From the cell containing the given text, extract its center point as [x, y] coordinate. 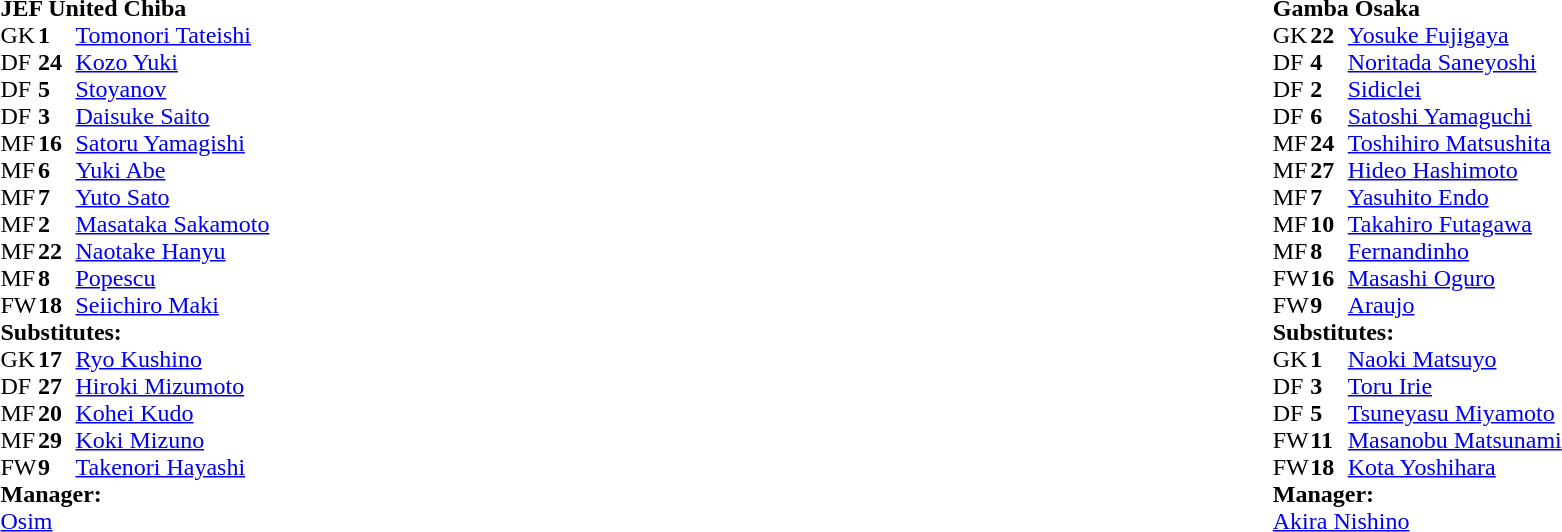
Yuto Sato [173, 198]
Masanobu Matsunami [1455, 440]
Naotake Hanyu [173, 252]
Daisuke Saito [173, 116]
Stoyanov [173, 90]
Masataka Sakamoto [173, 224]
Hideo Hashimoto [1455, 170]
Kota Yoshihara [1455, 468]
Yuki Abe [173, 170]
17 [57, 360]
Satoshi Yamaguchi [1455, 116]
Yasuhito Endo [1455, 198]
29 [57, 440]
Toru Irie [1455, 386]
4 [1329, 62]
Araujo [1455, 306]
Fernandinho [1455, 252]
Koki Mizuno [173, 440]
Hiroki Mizumoto [173, 386]
Takahiro Futagawa [1455, 224]
Masashi Oguro [1455, 278]
Naoki Matsuyo [1455, 360]
Takenori Hayashi [173, 468]
Toshihiro Matsushita [1455, 144]
Yosuke Fujigaya [1455, 36]
Kozo Yuki [173, 62]
Tsuneyasu Miyamoto [1455, 414]
Kohei Kudo [173, 414]
11 [1329, 440]
Ryo Kushino [173, 360]
20 [57, 414]
Seiichiro Maki [173, 306]
Satoru Yamagishi [173, 144]
Noritada Saneyoshi [1455, 62]
Popescu [173, 278]
Sidiclei [1455, 90]
Tomonori Tateishi [173, 36]
10 [1329, 224]
